Pinpoint the cell where the given text exists, returning its (x, y) midpoint coordinate. 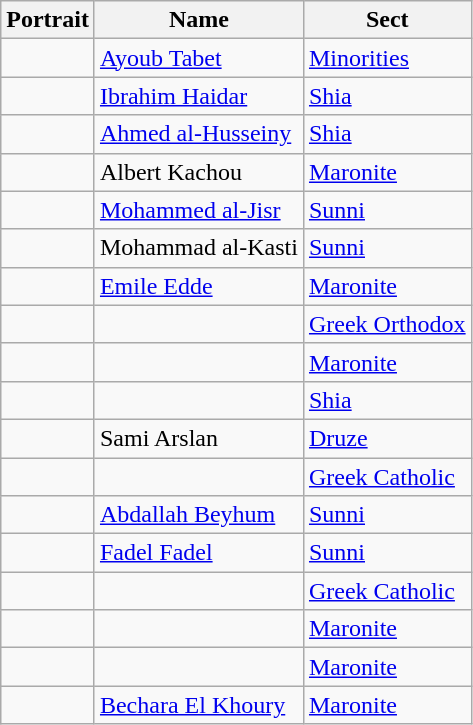
Albert Kachou (198, 172)
Mohammad al-Kasti (198, 248)
Minorities (387, 58)
Sami Arslan (198, 438)
Bechara El Khoury (198, 705)
Mohammed al-Jisr (198, 210)
Sect (387, 20)
Emile Edde (198, 286)
Ibrahim Haidar (198, 96)
Ayoub Tabet (198, 58)
Abdallah Beyhum (198, 515)
Portrait (48, 20)
Ahmed al-Husseiny (198, 134)
Druze (387, 438)
Fadel Fadel (198, 553)
Greek Orthodox (387, 324)
Name (198, 20)
